Find where the given text appears and provide that cell's center as [X, Y] coordinate. 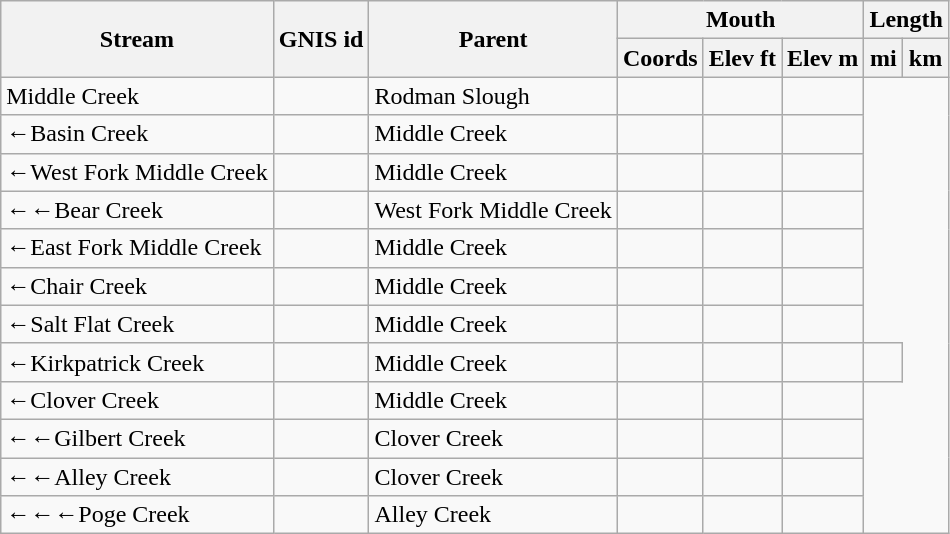
Elev m [823, 58]
Alley Creek [493, 515]
←West Fork Middle Creek [137, 172]
←Clover Creek [137, 400]
←Salt Flat Creek [137, 324]
←←←Poge Creek [137, 515]
GNIS id [321, 39]
←East Fork Middle Creek [137, 248]
Rodman Slough [493, 96]
Parent [493, 39]
←Basin Creek [137, 134]
Elev ft [742, 58]
Mouth [740, 20]
Coords [660, 58]
mi [884, 58]
←←Bear Creek [137, 210]
Length [906, 20]
←Chair Creek [137, 286]
←←Gilbert Creek [137, 438]
Stream [137, 39]
←Kirkpatrick Creek [137, 362]
km [926, 58]
←←Alley Creek [137, 477]
West Fork Middle Creek [493, 210]
